Provide the (x, y) coordinate of the cell's center where the given text is located.  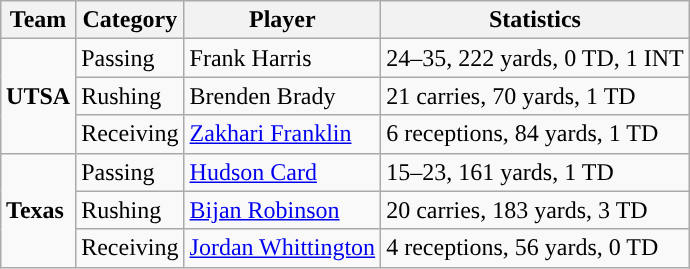
Hudson Card (282, 172)
Jordan Whittington (282, 248)
Team (38, 20)
Statistics (536, 20)
Player (282, 20)
UTSA (38, 96)
Zakhari Franklin (282, 134)
Bijan Robinson (282, 210)
Brenden Brady (282, 96)
Frank Harris (282, 58)
Texas (38, 210)
20 carries, 183 yards, 3 TD (536, 210)
21 carries, 70 yards, 1 TD (536, 96)
6 receptions, 84 yards, 1 TD (536, 134)
Category (130, 20)
15–23, 161 yards, 1 TD (536, 172)
4 receptions, 56 yards, 0 TD (536, 248)
24–35, 222 yards, 0 TD, 1 INT (536, 58)
